Capture the cell that displays the provided text and extract its [x, y] central coordinate. 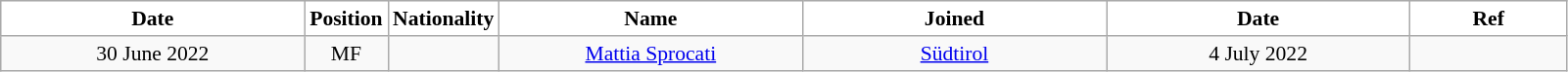
Südtirol [954, 54]
30 June 2022 [153, 54]
Position [347, 18]
Joined [954, 18]
Mattia Sprocati [650, 54]
MF [347, 54]
Ref [1489, 18]
4 July 2022 [1259, 54]
Nationality [443, 18]
Name [650, 18]
